Return the [x, y] coordinate for the center point of the cell that contains the specified text.  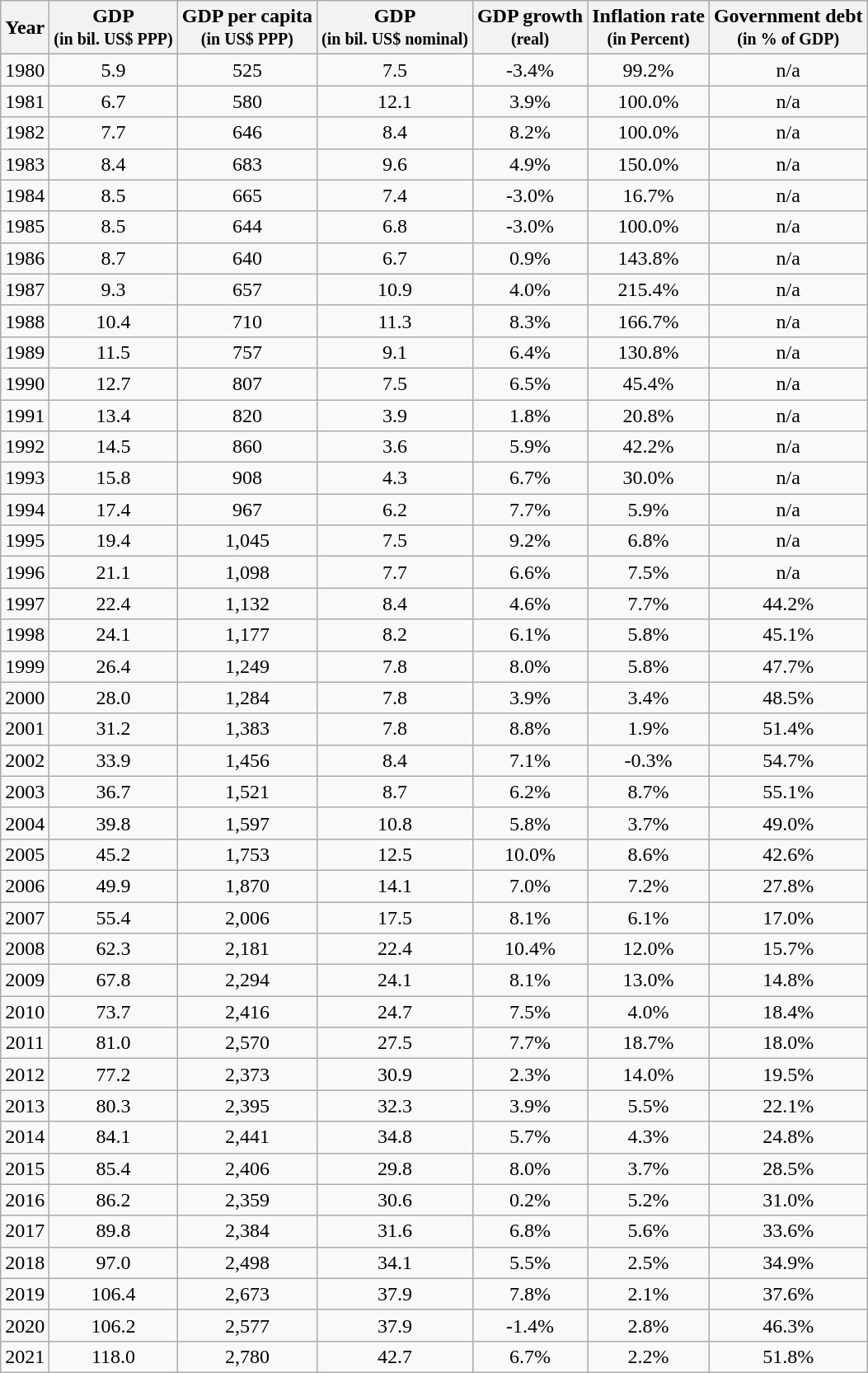
2.2% [649, 1357]
36.7 [114, 792]
640 [247, 258]
12.7 [114, 383]
2,006 [247, 918]
1.8% [529, 415]
2,384 [247, 1231]
2,570 [247, 1043]
1995 [25, 541]
GDP growth(real) [529, 28]
86.2 [114, 1200]
49.9 [114, 886]
8.2% [529, 133]
118.0 [114, 1357]
1,045 [247, 541]
42.7 [396, 1357]
657 [247, 289]
2,395 [247, 1106]
-0.3% [649, 760]
14.0% [649, 1074]
130.8% [649, 352]
34.9% [788, 1263]
84.1 [114, 1137]
10.4% [529, 949]
967 [247, 510]
2,577 [247, 1325]
10.8 [396, 823]
19.4 [114, 541]
18.0% [788, 1043]
30.9 [396, 1074]
Government debt(in % of GDP) [788, 28]
8.3% [529, 321]
22.1% [788, 1106]
215.4% [649, 289]
2.5% [649, 1263]
2008 [25, 949]
6.2% [529, 792]
31.6 [396, 1231]
2,673 [247, 1294]
2004 [25, 823]
30.0% [649, 478]
11.3 [396, 321]
42.6% [788, 854]
4.3% [649, 1137]
166.7% [649, 321]
9.1 [396, 352]
18.7% [649, 1043]
18.4% [788, 1012]
12.0% [649, 949]
2003 [25, 792]
-1.4% [529, 1325]
2,416 [247, 1012]
Year [25, 28]
1996 [25, 572]
1986 [25, 258]
1998 [25, 635]
2,498 [247, 1263]
2021 [25, 1357]
1985 [25, 227]
1994 [25, 510]
1989 [25, 352]
11.5 [114, 352]
45.4% [649, 383]
2,373 [247, 1074]
4.6% [529, 604]
525 [247, 70]
2009 [25, 980]
807 [247, 383]
3.9 [396, 415]
10.4 [114, 321]
5.7% [529, 1137]
1999 [25, 666]
10.9 [396, 289]
62.3 [114, 949]
860 [247, 447]
1993 [25, 478]
34.8 [396, 1137]
28.5% [788, 1168]
20.8% [649, 415]
45.1% [788, 635]
4.9% [529, 164]
13.4 [114, 415]
1,132 [247, 604]
46.3% [788, 1325]
4.3 [396, 478]
2.8% [649, 1325]
1,098 [247, 572]
2016 [25, 1200]
39.8 [114, 823]
2001 [25, 729]
8.7% [649, 792]
646 [247, 133]
12.1 [396, 101]
0.2% [529, 1200]
6.8 [396, 227]
1,249 [247, 666]
8.2 [396, 635]
1.9% [649, 729]
106.4 [114, 1294]
2,359 [247, 1200]
1990 [25, 383]
1984 [25, 195]
30.6 [396, 1200]
2012 [25, 1074]
3.6 [396, 447]
Inflation rate(in Percent) [649, 28]
14.8% [788, 980]
2010 [25, 1012]
1,870 [247, 886]
44.2% [788, 604]
15.7% [788, 949]
6.2 [396, 510]
1981 [25, 101]
45.2 [114, 854]
1988 [25, 321]
2013 [25, 1106]
1980 [25, 70]
0.9% [529, 258]
37.6% [788, 1294]
2.3% [529, 1074]
7.2% [649, 886]
2,406 [247, 1168]
28.0 [114, 698]
14.1 [396, 886]
17.4 [114, 510]
2018 [25, 1263]
1992 [25, 447]
17.0% [788, 918]
GDP per capita(in US$ PPP) [247, 28]
81.0 [114, 1043]
1983 [25, 164]
9.2% [529, 541]
73.7 [114, 1012]
54.7% [788, 760]
55.1% [788, 792]
67.8 [114, 980]
5.9 [114, 70]
2007 [25, 918]
1991 [25, 415]
7.8% [529, 1294]
106.2 [114, 1325]
2,181 [247, 949]
27.5 [396, 1043]
17.5 [396, 918]
1,521 [247, 792]
2020 [25, 1325]
33.9 [114, 760]
42.2% [649, 447]
2.1% [649, 1294]
8.6% [649, 854]
1,753 [247, 854]
GDP(in bil. US$ PPP) [114, 28]
2,780 [247, 1357]
7.0% [529, 886]
143.8% [649, 258]
150.0% [649, 164]
24.7 [396, 1012]
GDP(in bil. US$ nominal) [396, 28]
29.8 [396, 1168]
14.5 [114, 447]
31.0% [788, 1200]
15.8 [114, 478]
-3.4% [529, 70]
2,441 [247, 1137]
99.2% [649, 70]
97.0 [114, 1263]
1987 [25, 289]
2014 [25, 1137]
2,294 [247, 980]
2019 [25, 1294]
1997 [25, 604]
665 [247, 195]
5.2% [649, 1200]
2017 [25, 1231]
49.0% [788, 823]
12.5 [396, 854]
9.6 [396, 164]
33.6% [788, 1231]
1,597 [247, 823]
48.5% [788, 698]
2000 [25, 698]
9.3 [114, 289]
34.1 [396, 1263]
1,383 [247, 729]
644 [247, 227]
32.3 [396, 1106]
5.6% [649, 1231]
21.1 [114, 572]
13.0% [649, 980]
2011 [25, 1043]
3.4% [649, 698]
31.2 [114, 729]
80.3 [114, 1106]
1,177 [247, 635]
27.8% [788, 886]
6.4% [529, 352]
710 [247, 321]
1982 [25, 133]
7.1% [529, 760]
10.0% [529, 854]
89.8 [114, 1231]
683 [247, 164]
16.7% [649, 195]
77.2 [114, 1074]
47.7% [788, 666]
8.8% [529, 729]
2015 [25, 1168]
85.4 [114, 1168]
820 [247, 415]
2002 [25, 760]
580 [247, 101]
24.8% [788, 1137]
51.8% [788, 1357]
1,284 [247, 698]
7.4 [396, 195]
51.4% [788, 729]
19.5% [788, 1074]
2006 [25, 886]
757 [247, 352]
26.4 [114, 666]
1,456 [247, 760]
55.4 [114, 918]
6.5% [529, 383]
2005 [25, 854]
908 [247, 478]
6.6% [529, 572]
